Scan for the cell matching the given text and deliver its [X, Y] coordinate at center. 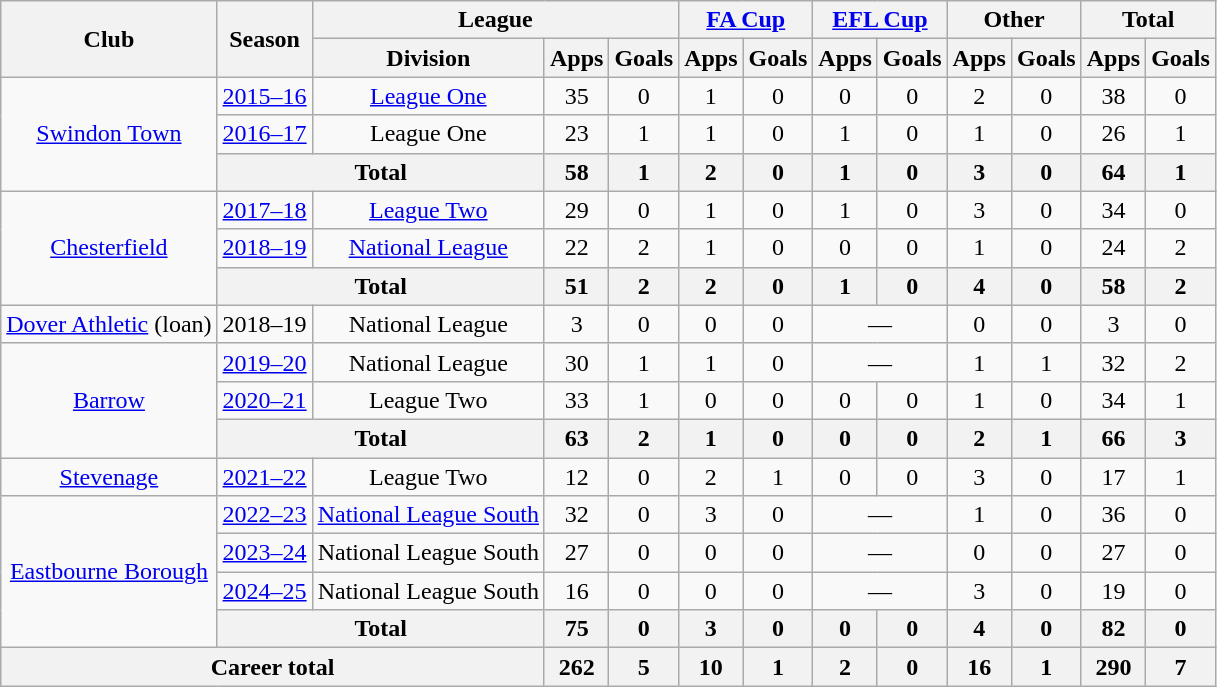
19 [1113, 591]
10 [711, 667]
12 [576, 477]
33 [576, 400]
2023–24 [264, 553]
Club [109, 39]
2022–23 [264, 515]
2017–18 [264, 210]
Career total [273, 667]
2016–17 [264, 134]
Other [1014, 20]
Barrow [109, 400]
Chesterfield [109, 248]
7 [1181, 667]
35 [576, 96]
Swindon Town [109, 134]
36 [1113, 515]
24 [1113, 248]
75 [576, 629]
League [496, 20]
29 [576, 210]
2015–16 [264, 96]
Season [264, 39]
2020–21 [264, 400]
2021–22 [264, 477]
5 [644, 667]
17 [1113, 477]
Eastbourne Borough [109, 572]
FA Cup [746, 20]
Dover Athletic (loan) [109, 324]
262 [576, 667]
51 [576, 286]
66 [1113, 438]
30 [576, 362]
22 [576, 248]
Division [428, 58]
64 [1113, 172]
290 [1113, 667]
26 [1113, 134]
38 [1113, 96]
2019–20 [264, 362]
2024–25 [264, 591]
EFL Cup [880, 20]
82 [1113, 629]
23 [576, 134]
Stevenage [109, 477]
63 [576, 438]
